Return the (x, y) coordinate for the center point of the cell that contains the specified text.  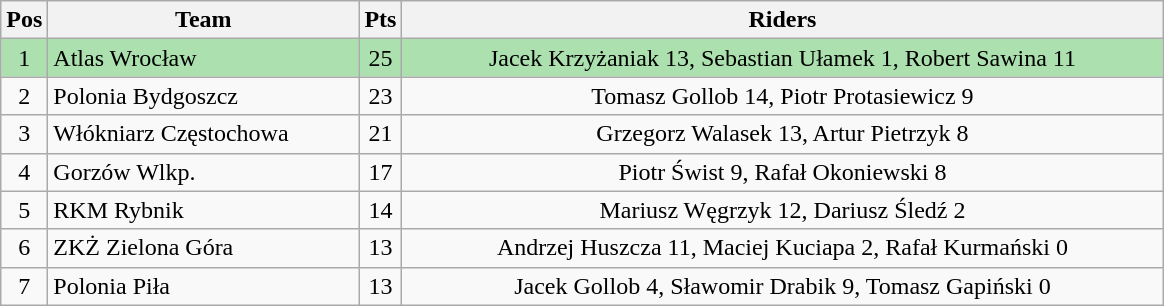
17 (380, 172)
Gorzów Wlkp. (204, 172)
Team (204, 20)
23 (380, 96)
Andrzej Huszcza 11, Maciej Kuciapa 2, Rafał Kurmański 0 (782, 248)
Jacek Gollob 4, Sławomir Drabik 9, Tomasz Gapiński 0 (782, 286)
21 (380, 134)
Pts (380, 20)
Grzegorz Walasek 13, Artur Pietrzyk 8 (782, 134)
Włókniarz Częstochowa (204, 134)
RKM Rybnik (204, 210)
Piotr Świst 9, Rafał Okoniewski 8 (782, 172)
Jacek Krzyżaniak 13, Sebastian Ułamek 1, Robert Sawina 11 (782, 58)
Mariusz Węgrzyk 12, Dariusz Śledź 2 (782, 210)
Atlas Wrocław (204, 58)
2 (24, 96)
Pos (24, 20)
4 (24, 172)
3 (24, 134)
Riders (782, 20)
6 (24, 248)
5 (24, 210)
Polonia Piła (204, 286)
Polonia Bydgoszcz (204, 96)
Tomasz Gollob 14, Piotr Protasiewicz 9 (782, 96)
14 (380, 210)
7 (24, 286)
25 (380, 58)
ZKŻ Zielona Góra (204, 248)
1 (24, 58)
